Provide the [x, y] coordinate of the cell's center where the given text is located.  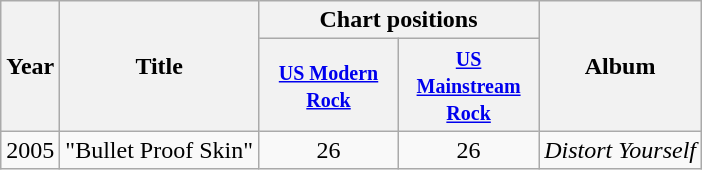
Year [30, 66]
Chart positions [398, 20]
Album [620, 66]
2005 [30, 150]
Title [160, 66]
"Bullet Proof Skin" [160, 150]
US Modern Rock [328, 85]
US Mainstream Rock [469, 85]
Distort Yourself [620, 150]
